Pinpoint the cell where the given text exists, returning its [X, Y] midpoint coordinate. 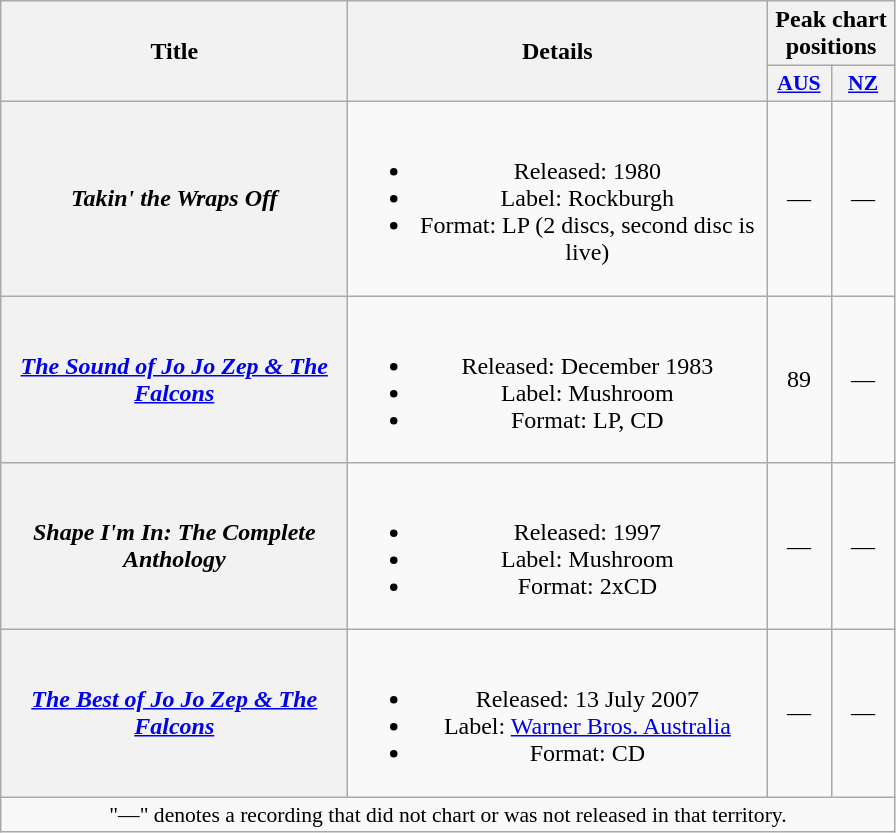
AUS [799, 84]
Released: December 1983Label: Mushroom Format: LP, CD [558, 380]
The Sound of Jo Jo Zep & The Falcons [174, 380]
Takin' the Wraps Off [174, 198]
NZ [863, 84]
89 [799, 380]
Released: 1980Label: Rockburgh Format: LP (2 discs, second disc is live) [558, 198]
Title [174, 52]
Details [558, 52]
"—" denotes a recording that did not chart or was not released in that territory. [448, 815]
Shape I'm In: The Complete Anthology [174, 546]
Released: 13 July 2007Label: Warner Bros. Australia Format: CD [558, 714]
The Best of Jo Jo Zep & The Falcons [174, 714]
Peak chart positions [831, 34]
Released: 1997Label: Mushroom Format: 2xCD [558, 546]
